Provide the (x, y) coordinate of the cell's center where the given text is located.  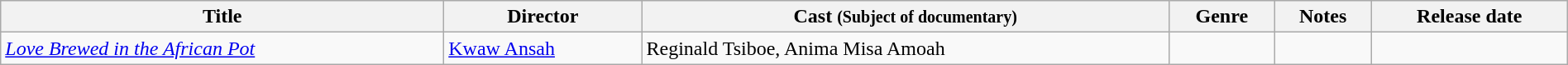
Cast (Subject of documentary) (905, 17)
Notes (1323, 17)
Reginald Tsiboe, Anima Misa Amoah (905, 48)
Title (222, 17)
Director (543, 17)
Kwaw Ansah (543, 48)
Release date (1469, 17)
Genre (1221, 17)
Love Brewed in the African Pot (222, 48)
